Search for the cell housing the specified text and yield its [X, Y] center coordinate. 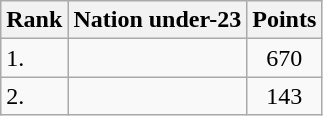
670 [284, 58]
Nation under-23 [158, 20]
143 [284, 96]
1. [34, 58]
2. [34, 96]
Rank [34, 20]
Points [284, 20]
